Extract the [x, y] coordinate from the center of the cell holding the provided text.  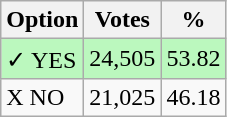
53.82 [194, 59]
Option [42, 20]
% [194, 20]
46.18 [194, 97]
X NO [42, 97]
24,505 [122, 59]
✓ YES [42, 59]
21,025 [122, 97]
Votes [122, 20]
